For the text-containing cell, return its midpoint in (X, Y) coordinate format. 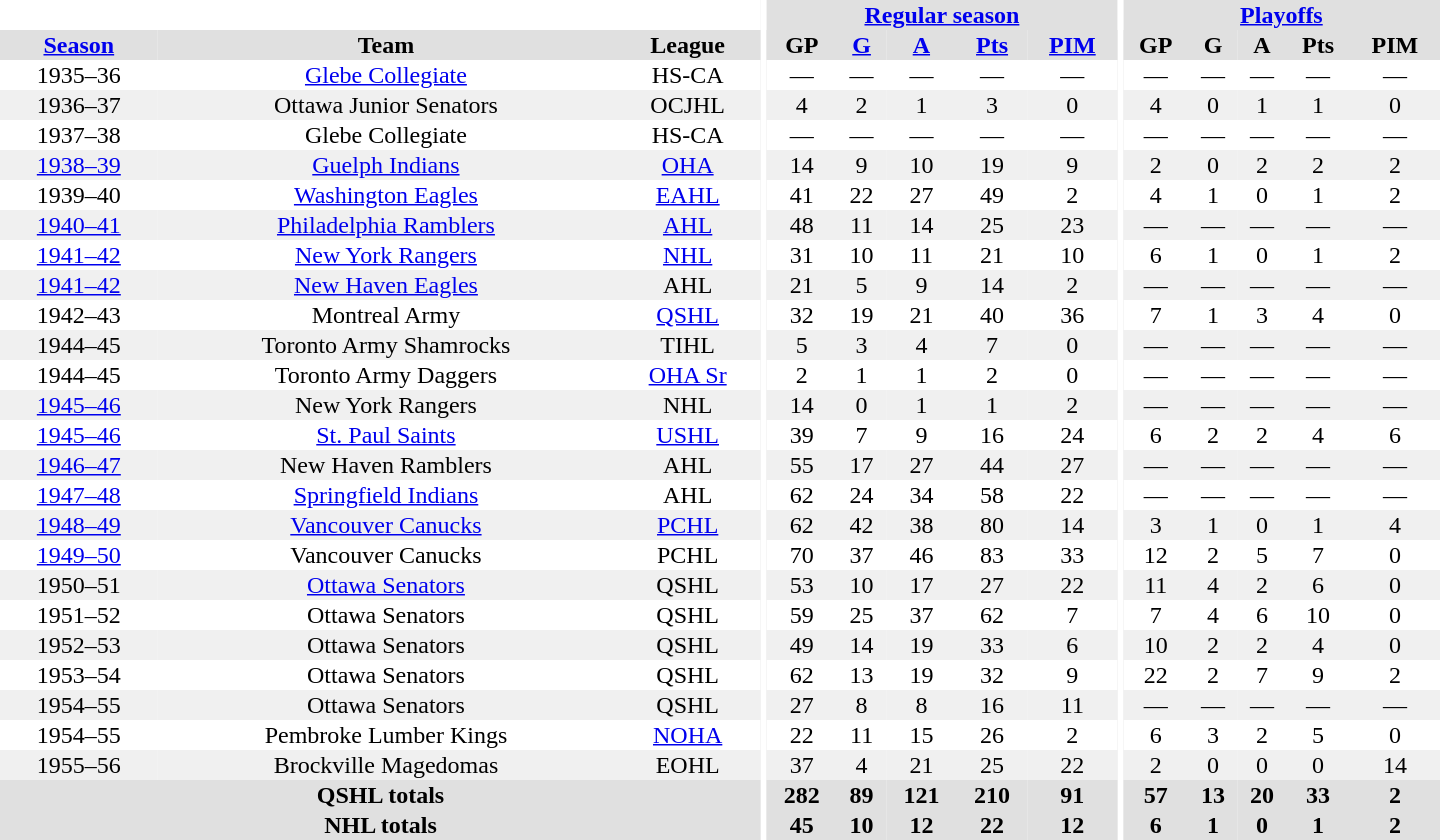
59 (802, 615)
Montreal Army (386, 315)
38 (922, 525)
1952–53 (79, 645)
New Haven Ramblers (386, 465)
1942–43 (79, 315)
45 (802, 825)
NHL totals (380, 825)
40 (992, 315)
41 (802, 195)
70 (802, 555)
OHA Sr (688, 375)
1953–54 (79, 675)
89 (862, 795)
USHL (688, 435)
44 (992, 465)
EOHL (688, 765)
42 (862, 525)
1938–39 (79, 165)
1936–37 (79, 105)
58 (992, 495)
55 (802, 465)
Regular season (942, 15)
1935–36 (79, 75)
210 (992, 795)
121 (922, 795)
Playoffs (1282, 15)
1951–52 (79, 615)
26 (992, 735)
NOHA (688, 735)
1947–48 (79, 495)
20 (1262, 795)
OHA (688, 165)
53 (802, 585)
46 (922, 555)
80 (992, 525)
48 (802, 225)
1939–40 (79, 195)
Toronto Army Shamrocks (386, 345)
OCJHL (688, 105)
1940–41 (79, 225)
31 (802, 255)
Toronto Army Daggers (386, 375)
91 (1072, 795)
Springfield Indians (386, 495)
39 (802, 435)
282 (802, 795)
1950–51 (79, 585)
34 (922, 495)
QSHL totals (380, 795)
36 (1072, 315)
Guelph Indians (386, 165)
Season (79, 45)
Brockville Magedomas (386, 765)
Team (386, 45)
EAHL (688, 195)
Washington Eagles (386, 195)
1949–50 (79, 555)
23 (1072, 225)
1948–49 (79, 525)
New Haven Eagles (386, 285)
Ottawa Junior Senators (386, 105)
83 (992, 555)
57 (1156, 795)
Pembroke Lumber Kings (386, 735)
15 (922, 735)
1937–38 (79, 135)
1946–47 (79, 465)
League (688, 45)
1955–56 (79, 765)
TIHL (688, 345)
Philadelphia Ramblers (386, 225)
St. Paul Saints (386, 435)
